For the text-containing cell, return its midpoint in [x, y] coordinate format. 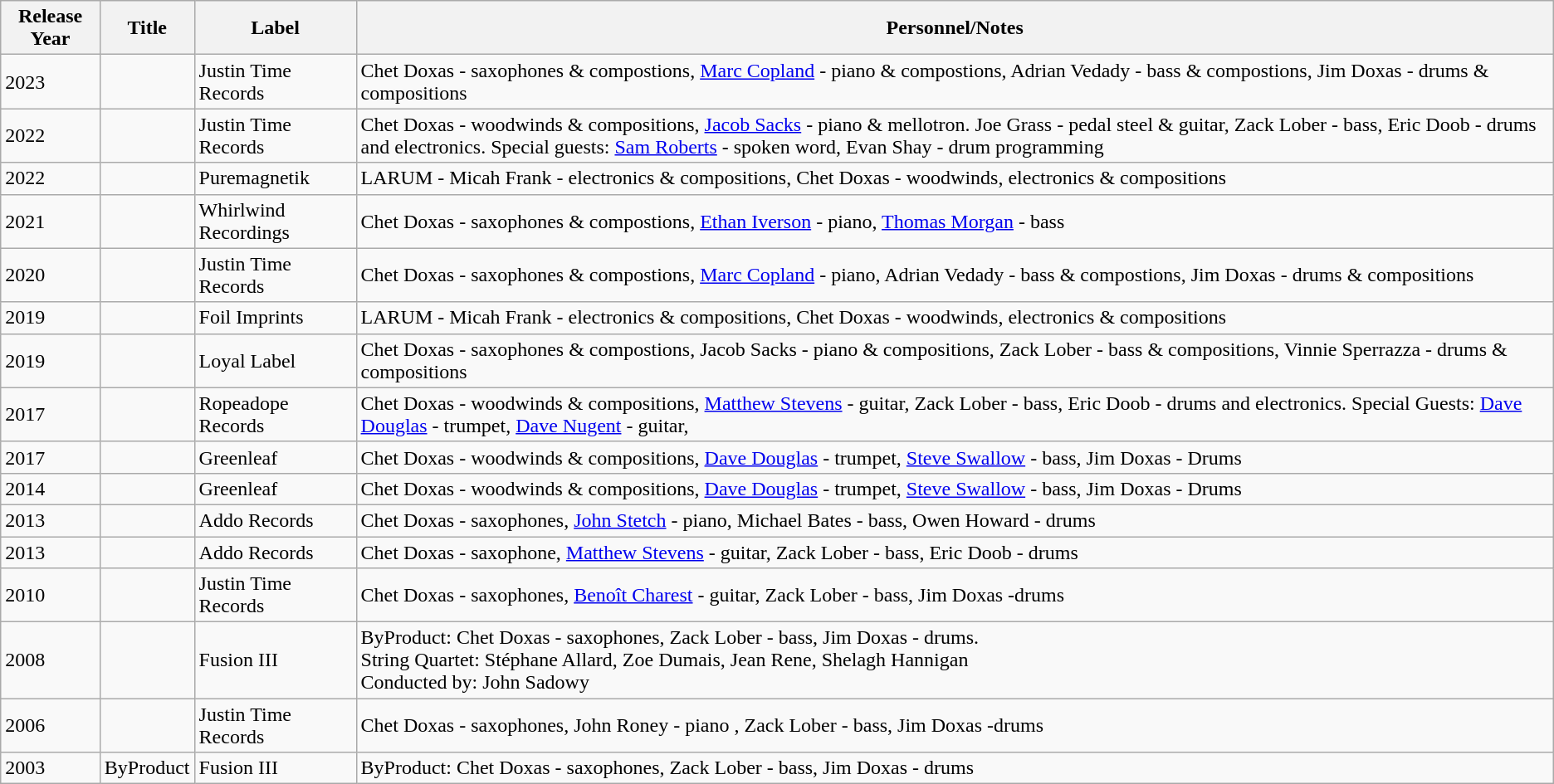
2021 [51, 221]
Whirlwind Recordings [276, 221]
Chet Doxas - saxophones & compostions, Marc Copland - piano & compostions, Adrian Vedady - bass & compostions, Jim Doxas - drums & compositions [955, 81]
2023 [51, 81]
2006 [51, 725]
ByProduct: Chet Doxas - saxophones, Zack Lober - bass, Jim Doxas - drums [955, 768]
2003 [51, 768]
Chet Doxas - saxophones, John Roney - piano , Zack Lober - bass, Jim Doxas -drums [955, 725]
Chet Doxas - saxophones & compostions, Ethan Iverson - piano, Thomas Morgan - bass [955, 221]
2014 [51, 489]
Chet Doxas - saxophones, John Stetch - piano, Michael Bates - bass, Owen Howard - drums [955, 520]
Loyal Label [276, 360]
Personnel/Notes [955, 28]
Chet Doxas - saxophones, Benoît Charest - guitar, Zack Lober - bass, Jim Doxas -drums [955, 596]
2020 [51, 275]
2008 [51, 660]
Release Year [51, 28]
Foil Imprints [276, 318]
Label [276, 28]
Chet Doxas - saxophones & compostions, Marc Copland - piano, Adrian Vedady - bass & compostions, Jim Doxas - drums & compositions [955, 275]
Title [147, 28]
Chet Doxas - saxophone, Matthew Stevens - guitar, Zack Lober - bass, Eric Doob - drums [955, 552]
2010 [51, 596]
Puremagnetik [276, 178]
Chet Doxas - saxophones & compostions, Jacob Sacks - piano & compositions, Zack Lober - bass & compositions, Vinnie Sperrazza - drums & compositions [955, 360]
ByProduct [147, 768]
Ropeadope Records [276, 415]
